Extract the (X, Y) coordinate from the center of the cell holding the provided text.  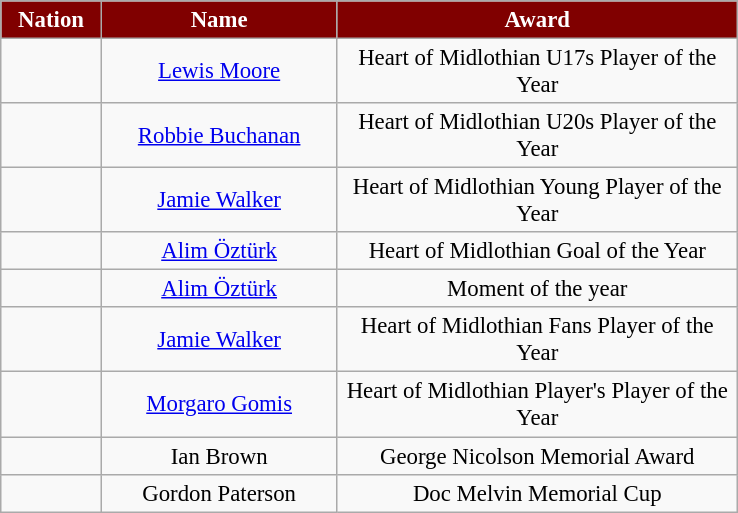
Heart of Midlothian Goal of the Year (538, 251)
Gordon Paterson (219, 493)
Heart of Midlothian Young Player of the Year (538, 200)
Award (538, 20)
Morgaro Gomis (219, 404)
Heart of Midlothian Fans Player of the Year (538, 340)
Moment of the year (538, 289)
Name (219, 20)
Robbie Buchanan (219, 136)
Doc Melvin Memorial Cup (538, 493)
Heart of Midlothian U20s Player of the Year (538, 136)
George Nicolson Memorial Award (538, 456)
Heart of Midlothian Player's Player of the Year (538, 404)
Heart of Midlothian U17s Player of the Year (538, 72)
Lewis Moore (219, 72)
Ian Brown (219, 456)
Nation (52, 20)
